Locate the cell with the specified text and output its (X, Y) center coordinate. 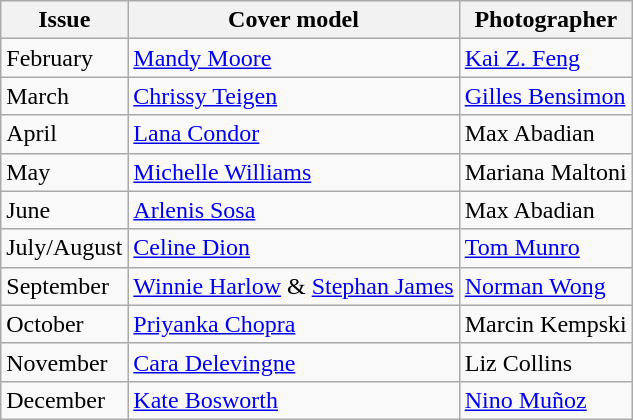
Liz Collins (546, 362)
Mandy Moore (294, 58)
Cara Delevingne (294, 362)
Michelle Williams (294, 172)
Photographer (546, 20)
Kate Bosworth (294, 400)
February (64, 58)
April (64, 134)
Arlenis Sosa (294, 210)
Chrissy Teigen (294, 96)
Lana Condor (294, 134)
Mariana Maltoni (546, 172)
Tom Munro (546, 248)
Winnie Harlow & Stephan James (294, 286)
October (64, 324)
Priyanka Chopra (294, 324)
May (64, 172)
Marcin Kempski (546, 324)
Gilles Bensimon (546, 96)
March (64, 96)
November (64, 362)
July/August (64, 248)
Issue (64, 20)
December (64, 400)
Nino Muñoz (546, 400)
June (64, 210)
September (64, 286)
Norman Wong (546, 286)
Celine Dion (294, 248)
Kai Z. Feng (546, 58)
Cover model (294, 20)
